Return [X, Y] of the center of cell containing provided text 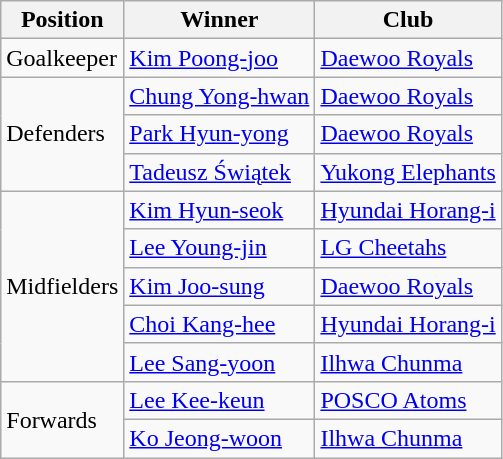
Choi Kang-hee [220, 324]
Kim Joo-sung [220, 286]
Park Hyun-yong [220, 134]
Midfielders [62, 286]
POSCO Atoms [408, 400]
Position [62, 20]
Club [408, 20]
Tadeusz Świątek [220, 172]
Lee Kee-keun [220, 400]
Chung Yong-hwan [220, 96]
Forwards [62, 419]
Winner [220, 20]
Kim Hyun-seok [220, 210]
Ko Jeong-woon [220, 438]
LG Cheetahs [408, 248]
Kim Poong-joo [220, 58]
Lee Sang-yoon [220, 362]
Defenders [62, 134]
Lee Young-jin [220, 248]
Yukong Elephants [408, 172]
Goalkeeper [62, 58]
